Output the (X, Y) coordinate of the center of the cell containing the given text.  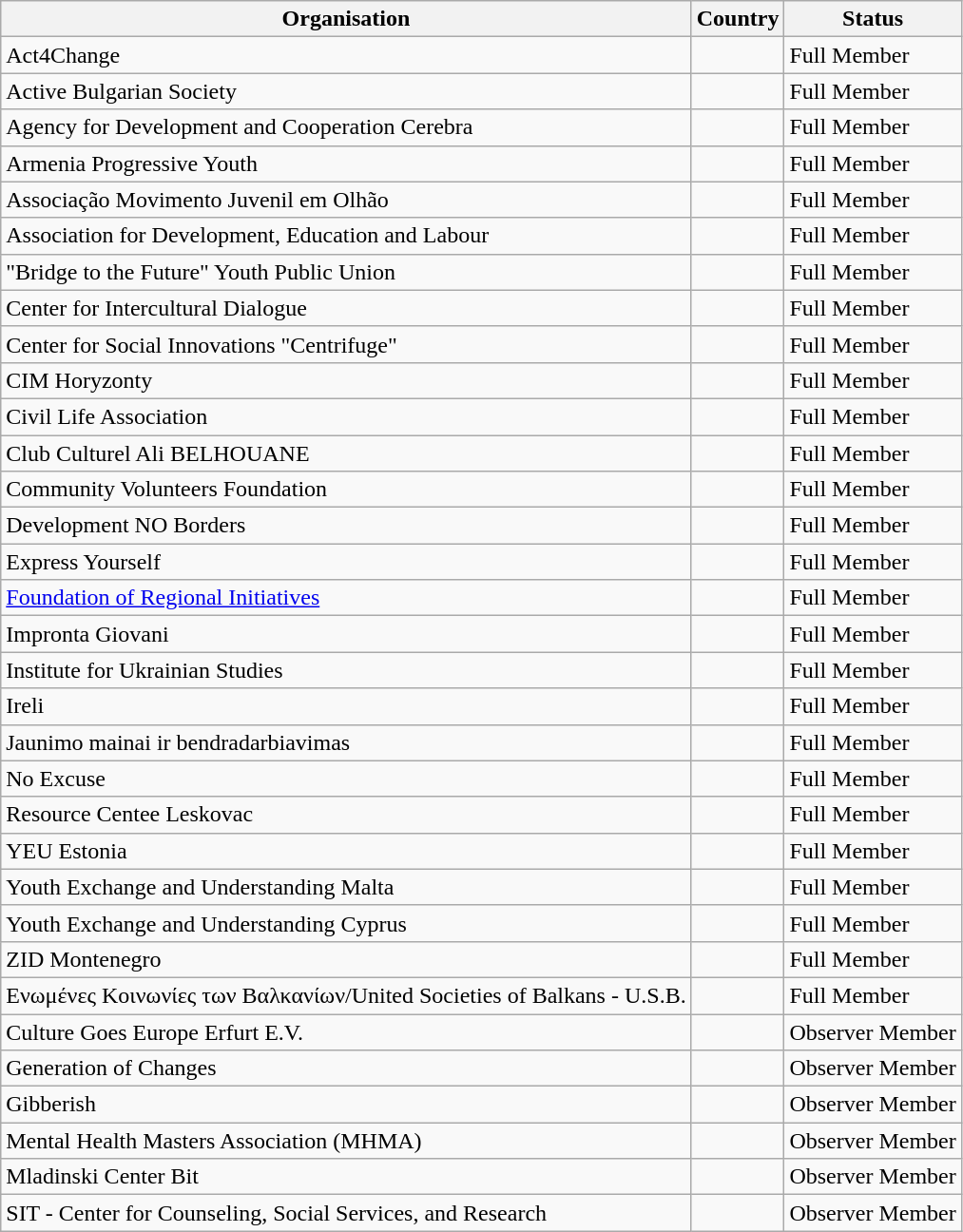
ZID Montenegro (346, 959)
Organisation (346, 19)
YEU Estonia (346, 851)
Country (738, 19)
Associação Movimento Juvenil em Olhão (346, 200)
CIM Horyzonty (346, 380)
Center for Social Innovations "Centrifuge" (346, 344)
Mental Health Masters Association (MHMA) (346, 1141)
Generation of Changes (346, 1068)
Status (873, 19)
Resource Centee Leskovac (346, 815)
Active Bulgarian Society (346, 91)
Youth Exchange and Understanding Malta (346, 887)
"Bridge to the Future" Youth Public Union (346, 272)
Community Volunteers Foundation (346, 490)
Foundation of Regional Initiatives (346, 598)
Club Culturel Ali BELHOUANE (346, 453)
No Excuse (346, 779)
Youth Exchange and Understanding Cyprus (346, 923)
Express Yourself (346, 562)
Gibberish (346, 1105)
Institute for Ukrainian Studies (346, 670)
Mladinski Center Bit (346, 1177)
Act4Change (346, 55)
Impronta Giovani (346, 634)
Civil Life Association (346, 416)
Ireli (346, 706)
Agency for Development and Cooperation Cerebra (346, 127)
SIT - Center for Counseling, Social Services, and Research (346, 1213)
Center for Intercultural Dialogue (346, 308)
Association for Development, Education and Labour (346, 236)
Jaunimo mainai ir bendradarbiavimas (346, 742)
Development NO Borders (346, 526)
Culture Goes Europe Erfurt E.V. (346, 1031)
Ενωμένες Κοινωνίες των Βαλκανίων/United Societies of Balkans - U.S.B. (346, 995)
Armenia Progressive Youth (346, 164)
